Detect which cell encompasses the target text, then output its (X, Y) center coordinate. 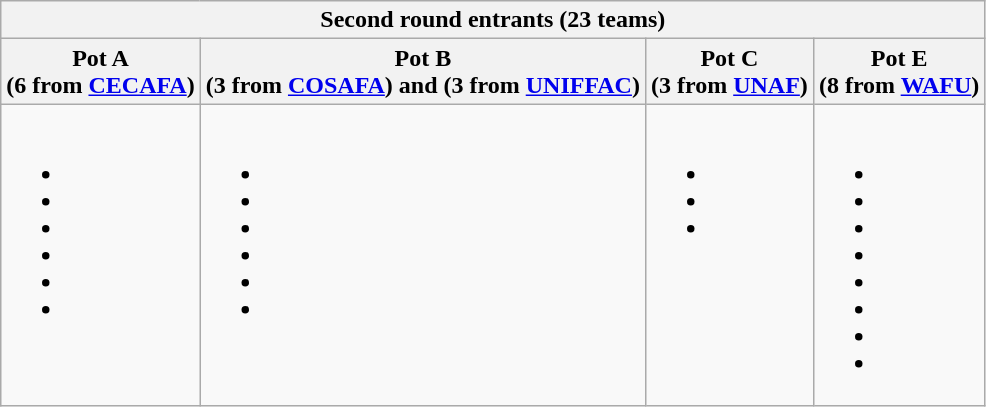
Pot A(6 from CECAFA) (100, 72)
Second round entrants (23 teams) (493, 20)
Pot B(3 from COSAFA) and (3 from UNIFFAC) (422, 72)
Pot C (3 from UNAF) (729, 72)
Pot E(8 from WAFU) (898, 72)
